Detect which cell encompasses the target text, then output its [x, y] center coordinate. 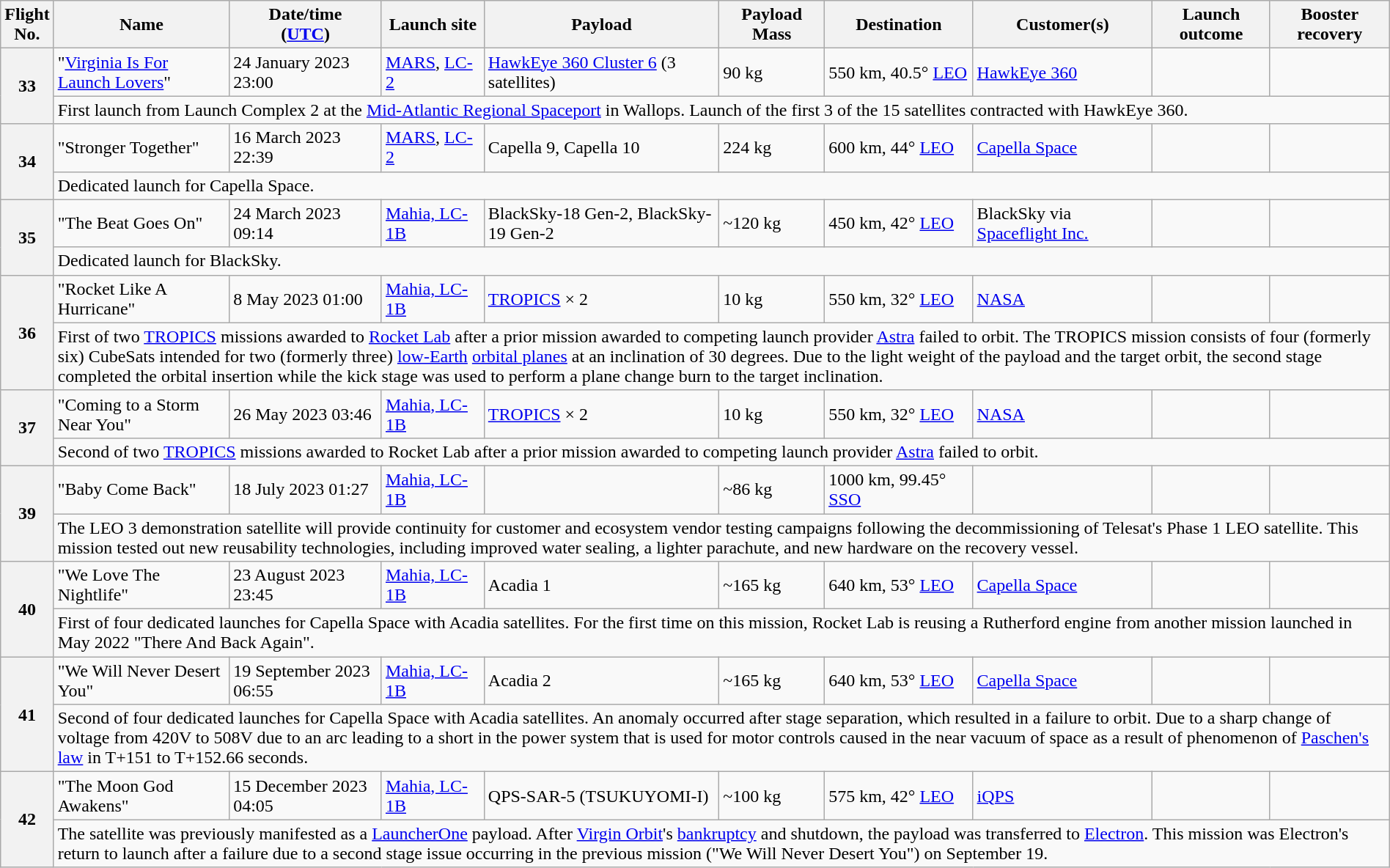
42 [27, 820]
Capella 9, Capella 10 [601, 148]
224 kg [772, 148]
600 km, 44° LEO [899, 148]
8 May 2023 01:00 [306, 299]
Name [141, 25]
HawkEye 360 Cluster 6 (3 satellites) [601, 72]
35 [27, 238]
~86 kg [772, 490]
"The Beat Goes On" [141, 223]
Acadia 2 [601, 680]
HawkEye 360 [1063, 72]
24 March 2023 09:14 [306, 223]
Dedicated launch for Capella Space. [721, 185]
BlackSky-18 Gen-2, BlackSky-19 Gen-2 [601, 223]
41 [27, 714]
1000 km, 99.45° SSO [899, 490]
~120 kg [772, 223]
Dedicated launch for BlackSky. [721, 261]
550 km, 40.5° LEO [899, 72]
iQPS [1063, 796]
Customer(s) [1063, 25]
26 May 2023 03:46 [306, 413]
Launch outcome [1211, 25]
BlackSky via Spaceflight Inc. [1063, 223]
Destination [899, 25]
40 [27, 609]
Booster recovery [1330, 25]
FlightNo. [27, 25]
"Stronger Together" [141, 148]
"Rocket Like A Hurricane" [141, 299]
Payload [601, 25]
"Coming to a Storm Near You" [141, 413]
450 km, 42° LEO [899, 223]
Launch site [433, 25]
"The Moon God Awakens" [141, 796]
"We Love The Nightlife" [141, 585]
"We Will Never Desert You" [141, 680]
37 [27, 428]
16 March 2023 22:39 [306, 148]
15 December 2023 04:05 [306, 796]
19 September 2023 06:55 [306, 680]
"Baby Come Back" [141, 490]
90 kg [772, 72]
~100 kg [772, 796]
QPS-SAR-5 (TSUKUYOMI-I) [601, 796]
18 July 2023 01:27 [306, 490]
Acadia 1 [601, 585]
39 [27, 513]
24 January 202323:00 [306, 72]
33 [27, 87]
Second of two TROPICS missions awarded to Rocket Lab after a prior mission awarded to competing launch provider Astra failed to orbit. [721, 452]
575 km, 42° LEO [899, 796]
23 August 2023 23:45 [306, 585]
36 [27, 333]
Date/time(UTC) [306, 25]
"Virginia Is For Launch Lovers" [141, 72]
34 [27, 161]
Payload Mass [772, 25]
